For the text-containing cell, return its midpoint in [X, Y] coordinate format. 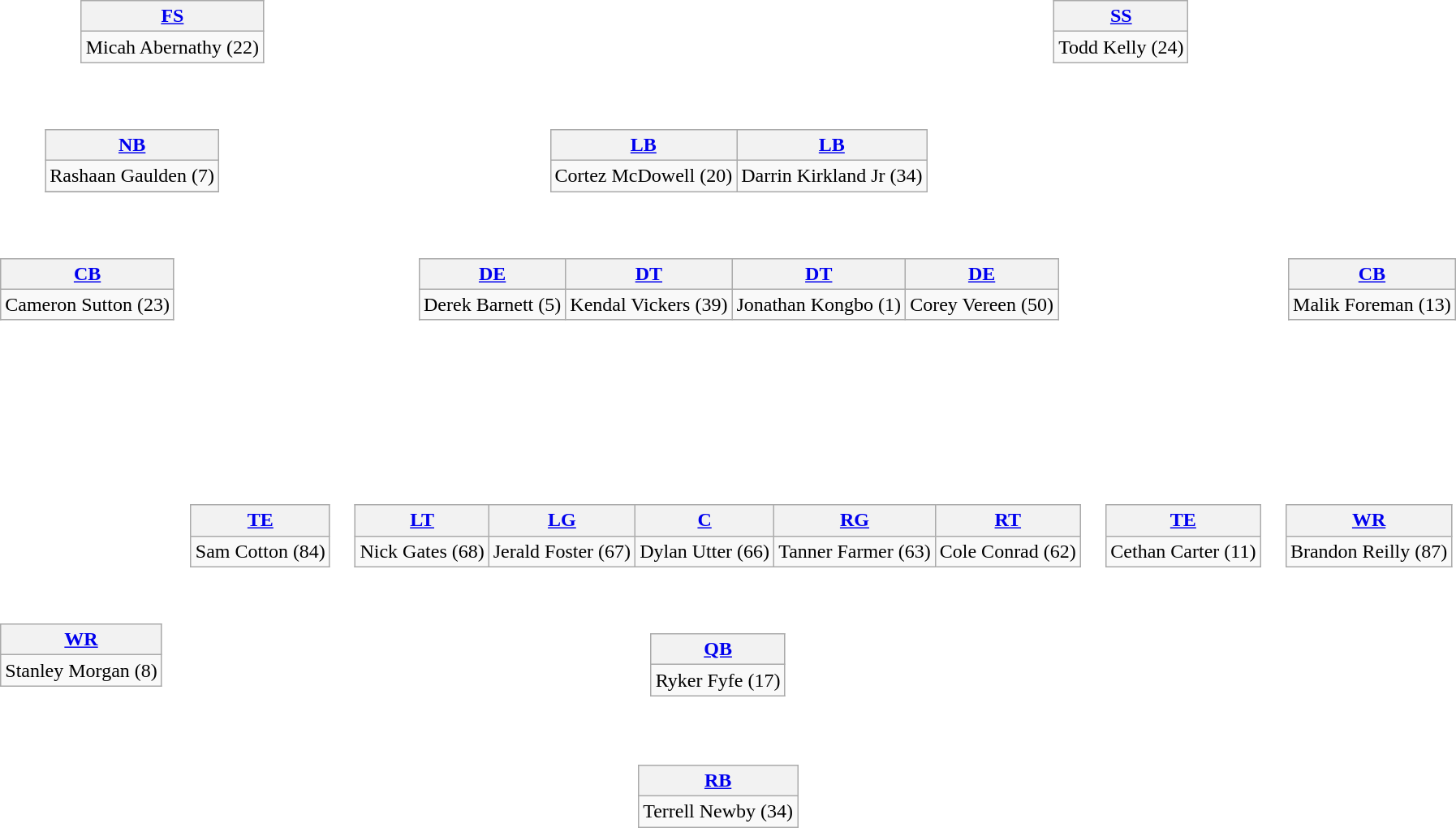
Dylan Utter (66) [704, 551]
Micah Abernathy (22) [172, 47]
Cole Conrad (62) [1008, 551]
DE DT DT DE Derek Barnett (5) Kendal Vickers (39) Jonathan Kongbo (1) Corey Vereen (50) [748, 278]
LB LB Cortez McDowell (20) Darrin Kirkland Jr (34) [748, 149]
TE Cethan Carter (11) [1193, 525]
SS [1122, 16]
Cortez McDowell (20) [644, 175]
FS [172, 16]
QB Ryker Fyfe (17) [728, 654]
Malik Foreman (13) [1372, 304]
Kendal Vickers (39) [649, 304]
LG [562, 520]
NB [132, 144]
Ryker Fyfe (17) [717, 680]
Tanner Farmer (63) [855, 551]
Jerald Foster (67) [562, 551]
RG [855, 520]
C [704, 520]
Sam Cotton (84) [260, 551]
Rashaan Gaulden (7) [132, 175]
Brandon Reilly (87) [1368, 551]
Jonathan Kongbo (1) [819, 304]
Corey Vereen (50) [982, 304]
RT [1008, 520]
Stanley Morgan (8) [81, 671]
RB [718, 780]
Terrell Newby (34) [718, 811]
Cethan Carter (11) [1183, 551]
LT LG C RG RT Nick Gates (68) Jerald Foster (67) Dylan Utter (66) Tanner Farmer (63) Cole Conrad (62) [728, 525]
LT [422, 520]
Todd Kelly (24) [1122, 47]
Derek Barnett (5) [492, 304]
Darrin Kirkland Jr (34) [832, 175]
TE Sam Cotton (84) [270, 525]
Cameron Sutton (23) [88, 304]
QB [717, 649]
Nick Gates (68) [422, 551]
